Determine the (x, y) coordinate at the center of the cell enclosing the given text.  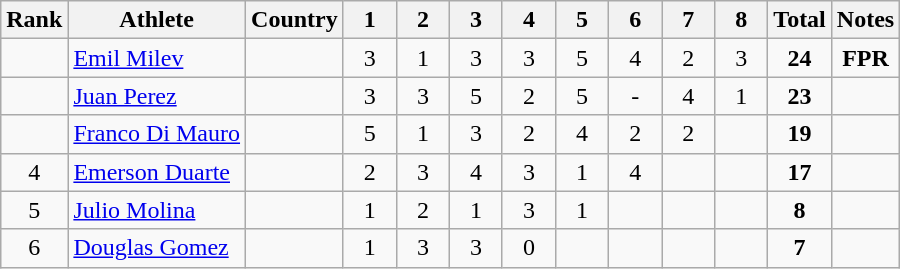
Total (800, 20)
Julio Molina (157, 210)
Franco Di Mauro (157, 134)
17 (800, 172)
Juan Perez (157, 96)
Country (295, 20)
24 (800, 58)
Emil Milev (157, 58)
23 (800, 96)
Rank (34, 20)
19 (800, 134)
FPR (865, 58)
0 (528, 248)
Emerson Duarte (157, 172)
- (636, 96)
Notes (865, 20)
Athlete (157, 20)
Douglas Gomez (157, 248)
